Pinpoint the cell where the given text exists, returning its [x, y] midpoint coordinate. 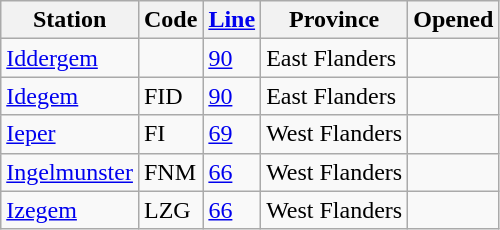
Opened [454, 20]
Izegem [70, 210]
LZG [170, 210]
Code [170, 20]
Line [232, 20]
Ingelmunster [70, 172]
69 [232, 134]
FI [170, 134]
FID [170, 96]
Province [334, 20]
FNM [170, 172]
Ieper [70, 134]
Station [70, 20]
Iddergem [70, 58]
Idegem [70, 96]
